Provide the [X, Y] coordinate of the cell's center where the given text is located.  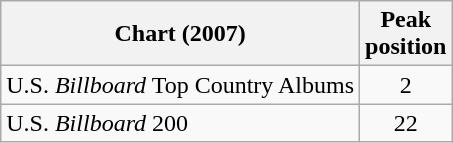
Peakposition [406, 34]
22 [406, 123]
2 [406, 85]
U.S. Billboard Top Country Albums [180, 85]
Chart (2007) [180, 34]
U.S. Billboard 200 [180, 123]
